Find where the given text appears and provide that cell's center as (x, y) coordinate. 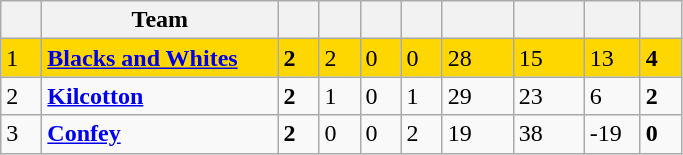
4 (660, 58)
38 (548, 134)
19 (478, 134)
28 (478, 58)
13 (612, 58)
Team (160, 20)
3 (22, 134)
23 (548, 96)
29 (478, 96)
Kilcotton (160, 96)
-19 (612, 134)
Blacks and Whites (160, 58)
6 (612, 96)
15 (548, 58)
Confey (160, 134)
